Return the [x, y] coordinate for the center point of the cell that contains the specified text.  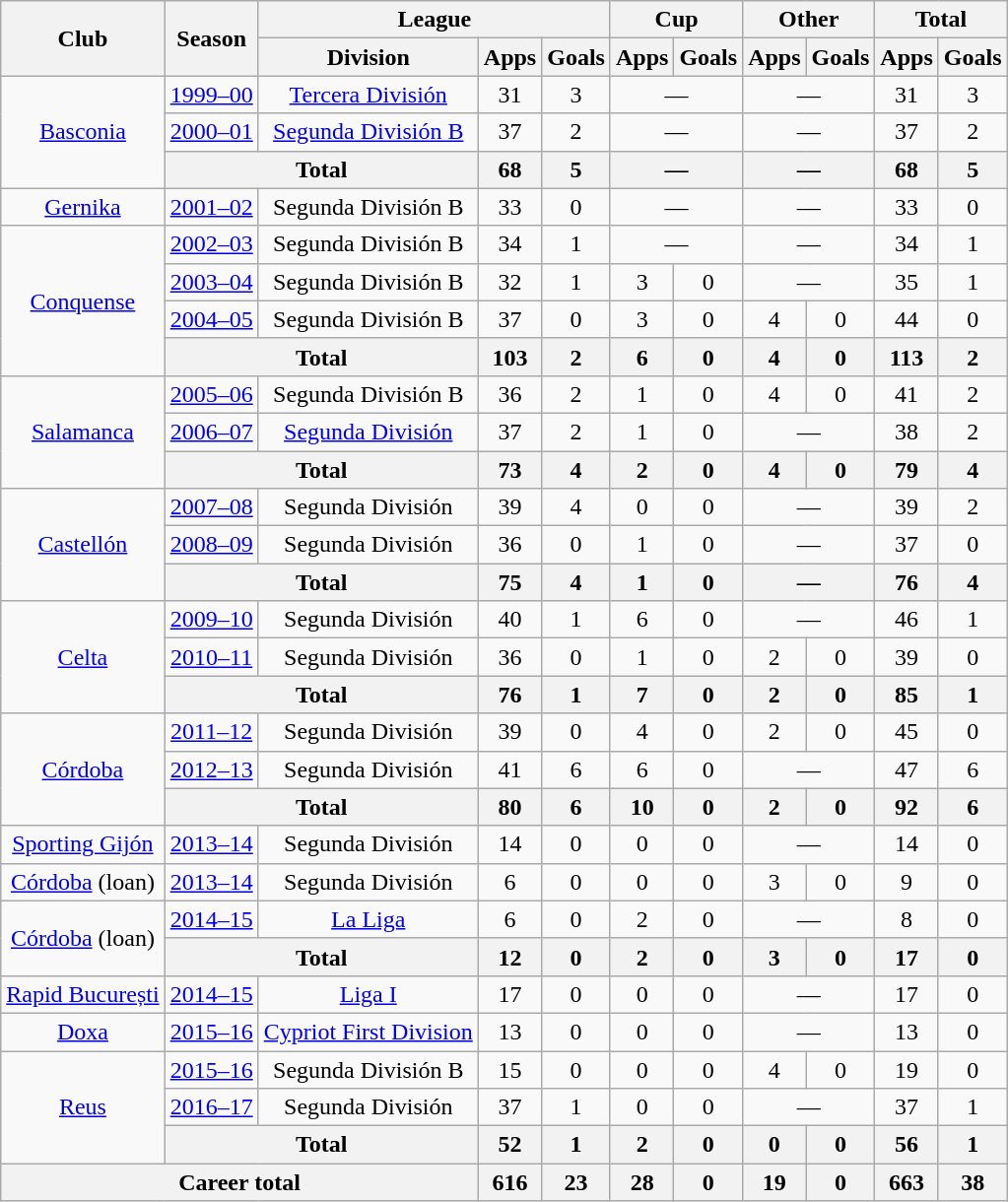
Cypriot First Division [369, 1032]
92 [907, 807]
Conquense [83, 300]
Salamanca [83, 432]
9 [907, 882]
2009–10 [211, 620]
15 [509, 1069]
2016–17 [211, 1107]
45 [907, 732]
1999–00 [211, 95]
7 [641, 695]
47 [907, 769]
Reus [83, 1106]
12 [509, 957]
2001–02 [211, 207]
35 [907, 282]
32 [509, 282]
46 [907, 620]
Rapid București [83, 994]
616 [509, 1182]
Season [211, 38]
League [434, 20]
Celta [83, 657]
79 [907, 470]
28 [641, 1182]
Córdoba [83, 769]
56 [907, 1145]
2008–09 [211, 545]
2005–06 [211, 394]
8 [907, 919]
2003–04 [211, 282]
23 [576, 1182]
2000–01 [211, 132]
2002–03 [211, 244]
103 [509, 357]
75 [509, 582]
2010–11 [211, 657]
73 [509, 470]
Gernika [83, 207]
663 [907, 1182]
44 [907, 319]
10 [641, 807]
Doxa [83, 1032]
80 [509, 807]
Sporting Gijón [83, 844]
2004–05 [211, 319]
Club [83, 38]
Castellón [83, 545]
40 [509, 620]
Liga I [369, 994]
52 [509, 1145]
Division [369, 57]
85 [907, 695]
Basconia [83, 132]
Career total [240, 1182]
2011–12 [211, 732]
La Liga [369, 919]
Tercera División [369, 95]
2012–13 [211, 769]
2007–08 [211, 507]
2006–07 [211, 432]
Other [809, 20]
Cup [676, 20]
113 [907, 357]
